Pinpoint the cell where the given text exists, returning its (x, y) midpoint coordinate. 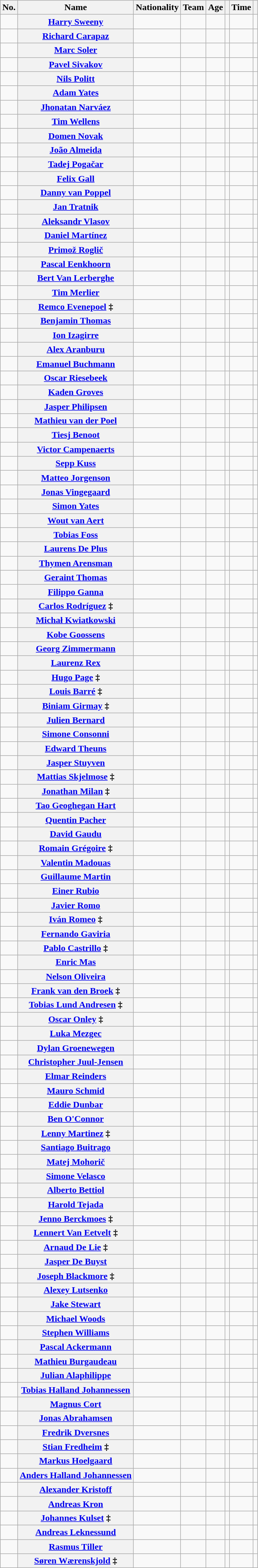
Javier Romo (76, 905)
Einer Rubio (76, 891)
Felix Gall (76, 179)
Oscar Riesebeek (76, 378)
Ben O'Connor (76, 1119)
Filippo Ganna (76, 592)
Nelson Oliveira (76, 976)
Alberto Bettiol (76, 1190)
Aleksandr Vlasov (76, 221)
Remco Evenepoel ‡ (76, 307)
Oscar Onley ‡ (76, 1019)
Santiago Buitrago (76, 1148)
Alex Aranburu (76, 349)
Tao Geoghegan Hart (76, 805)
Rasmus Tiller (76, 1547)
Frank van den Broek ‡ (76, 991)
Simon Yates (76, 506)
Matej Mohorič (76, 1162)
Marc Soler (76, 50)
Michael Woods (76, 1318)
Tim Wellens (76, 121)
Christopher Juul-Jensen (76, 1062)
Kobe Goossens (76, 635)
No. (9, 7)
Edward Theuns (76, 748)
Elmar Reinders (76, 1076)
Lennert Van Eetvelt ‡ (76, 1233)
Julien Bernard (76, 720)
Jonas Vingegaard (76, 492)
Laurens De Plus (76, 549)
Eddie Dunbar (76, 1105)
Sepp Kuss (76, 464)
Hugo Page ‡ (76, 677)
Romain Grégoire ‡ (76, 848)
Tobias Lund Andresen ‡ (76, 1005)
Stian Fredheim ‡ (76, 1447)
Harry Sweeny (76, 22)
Adam Yates (76, 93)
Benjamin Thomas (76, 321)
Laurenz Rex (76, 663)
Enric Mas (76, 962)
Matteo Jorgenson (76, 478)
Nationality (157, 7)
Andreas Leknessund (76, 1532)
Simone Consonni (76, 734)
Luka Mezgec (76, 1033)
Daniel Martínez (76, 235)
Jenno Berckmoes ‡ (76, 1219)
Markus Hoelgaard (76, 1461)
Victor Campenaerts (76, 449)
Tiesj Benoot (76, 435)
Bert Van Lerberghe (76, 278)
Pavel Sivakov (76, 64)
Pascal Ackermann (76, 1347)
Johannes Kulset ‡ (76, 1518)
Carlos Rodríguez ‡ (76, 606)
Jasper Stuyven (76, 763)
Jonathan Milan ‡ (76, 791)
Julian Alaphilippe (76, 1376)
Fredrik Dversnes (76, 1432)
Søren Wærenskjold ‡ (76, 1561)
Harold Tejada (76, 1204)
Andreas Kron (76, 1504)
Magnus Cort (76, 1404)
Valentin Madouas (76, 862)
Lenny Martinez ‡ (76, 1133)
Jasper Philipsen (76, 406)
Mauro Schmid (76, 1091)
Wout van Aert (76, 520)
Tadej Pogačar (76, 164)
Pascal Eenkhoorn (76, 264)
Jhonatan Narváez (76, 107)
Joseph Blackmore ‡ (76, 1276)
Michał Kwiatkowski (76, 620)
Jasper De Buyst (76, 1261)
Age (216, 7)
Mathieu Burgaudeau (76, 1361)
Simone Velasco (76, 1176)
Louis Barré ‡ (76, 692)
Quentin Pacher (76, 820)
Tobias Halland Johannessen (76, 1390)
Fernando Gaviria (76, 934)
Stephen Williams (76, 1333)
Primož Roglič (76, 250)
Jake Stewart (76, 1304)
Anders Halland Johannessen (76, 1475)
Mathieu van der Poel (76, 421)
Richard Carapaz (76, 36)
Georg Zimmermann (76, 649)
Team (194, 7)
Dylan Groenewegen (76, 1048)
Guillaume Martin (76, 877)
Tobias Foss (76, 535)
Jonas Abrahamsen (76, 1418)
Time (241, 7)
Biniam Girmay ‡ (76, 706)
Name (76, 7)
Iván Romeo ‡ (76, 920)
Arnaud De Lie ‡ (76, 1247)
Mattias Skjelmose ‡ (76, 777)
Pablo Castrillo ‡ (76, 948)
Geraint Thomas (76, 577)
Nils Politt (76, 79)
Danny van Poppel (76, 193)
Thymen Arensman (76, 563)
João Almeida (76, 150)
Jan Tratnik (76, 207)
Emanuel Buchmann (76, 364)
Ion Izagirre (76, 335)
Domen Novak (76, 136)
Kaden Groves (76, 392)
David Gaudu (76, 834)
Alexander Kristoff (76, 1489)
Alexey Lutsenko (76, 1290)
Tim Merlier (76, 292)
